Pinpoint the cell where the given text exists, returning its [X, Y] midpoint coordinate. 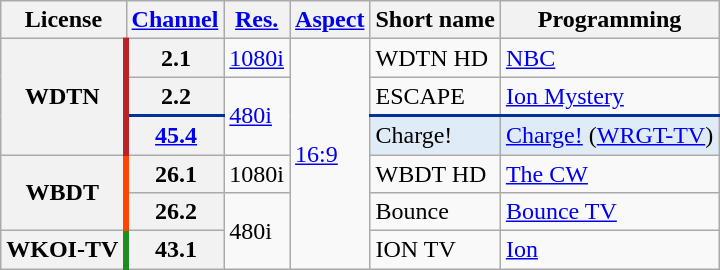
Bounce TV [609, 212]
16:9 [330, 154]
43.1 [175, 250]
2.2 [175, 96]
Short name [435, 20]
45.4 [175, 136]
ESCAPE [435, 96]
Channel [175, 20]
Charge! [435, 136]
Aspect [330, 20]
Bounce [435, 212]
26.1 [175, 173]
The CW [609, 173]
26.2 [175, 212]
WKOI-TV [64, 250]
License [64, 20]
Charge! (WRGT-TV) [609, 136]
WDTN [64, 97]
WBDT [64, 192]
WDTN HD [435, 58]
Res. [257, 20]
NBC [609, 58]
ION TV [435, 250]
Ion [609, 250]
Ion Mystery [609, 96]
WBDT HD [435, 173]
Programming [609, 20]
2.1 [175, 58]
